Return the [X, Y] coordinate for the center point of the cell that contains the specified text.  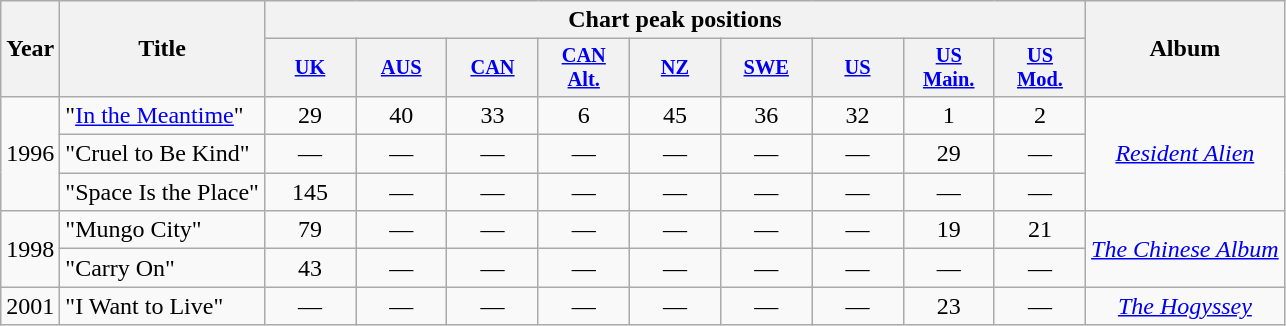
6 [584, 115]
NZ [674, 68]
US [858, 68]
1 [948, 115]
USMain. [948, 68]
1998 [30, 249]
2 [1040, 115]
79 [310, 230]
Chart peak positions [674, 20]
1996 [30, 153]
USMod. [1040, 68]
"Carry On" [162, 268]
2001 [30, 306]
"I Want to Live" [162, 306]
Album [1186, 49]
36 [766, 115]
32 [858, 115]
"In the Meantime" [162, 115]
CANAlt. [584, 68]
19 [948, 230]
40 [402, 115]
UK [310, 68]
The Chinese Album [1186, 249]
Title [162, 49]
"Mungo City" [162, 230]
"Space Is the Place" [162, 192]
145 [310, 192]
The Hogyssey [1186, 306]
23 [948, 306]
SWE [766, 68]
33 [492, 115]
43 [310, 268]
"Cruel to Be Kind" [162, 154]
AUS [402, 68]
Resident Alien [1186, 153]
CAN [492, 68]
45 [674, 115]
21 [1040, 230]
Year [30, 49]
